Locate the cell with the specified text and output its [X, Y] center coordinate. 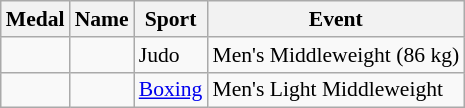
Judo [171, 55]
Sport [171, 19]
Boxing [171, 90]
Men's Middleweight (86 kg) [336, 55]
Name [102, 19]
Event [336, 19]
Medal [36, 19]
Men's Light Middleweight [336, 90]
